Provide the (X, Y) coordinate of the cell's center where the given text is located.  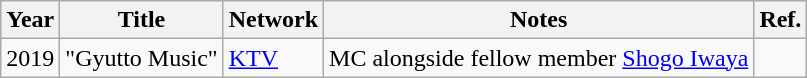
MC alongside fellow member Shogo Iwaya (539, 58)
KTV (273, 58)
Network (273, 20)
Title (142, 20)
Ref. (780, 20)
Year (30, 20)
"Gyutto Music" (142, 58)
2019 (30, 58)
Notes (539, 20)
